Determine the (x, y) coordinate at the center of the cell enclosing the given text.  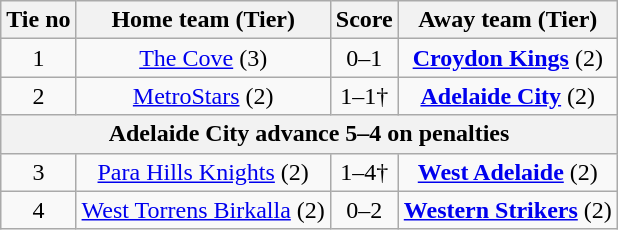
Adelaide City advance 5–4 on penalties (310, 134)
Away team (Tier) (508, 20)
1–4† (364, 172)
3 (38, 172)
MetroStars (2) (203, 96)
Para Hills Knights (2) (203, 172)
1 (38, 58)
Adelaide City (2) (508, 96)
2 (38, 96)
0–2 (364, 210)
Tie no (38, 20)
Score (364, 20)
Home team (Tier) (203, 20)
West Adelaide (2) (508, 172)
West Torrens Birkalla (2) (203, 210)
Croydon Kings (2) (508, 58)
4 (38, 210)
0–1 (364, 58)
1–1† (364, 96)
Western Strikers (2) (508, 210)
The Cove (3) (203, 58)
